From the cell containing the given text, extract its center point as [X, Y] coordinate. 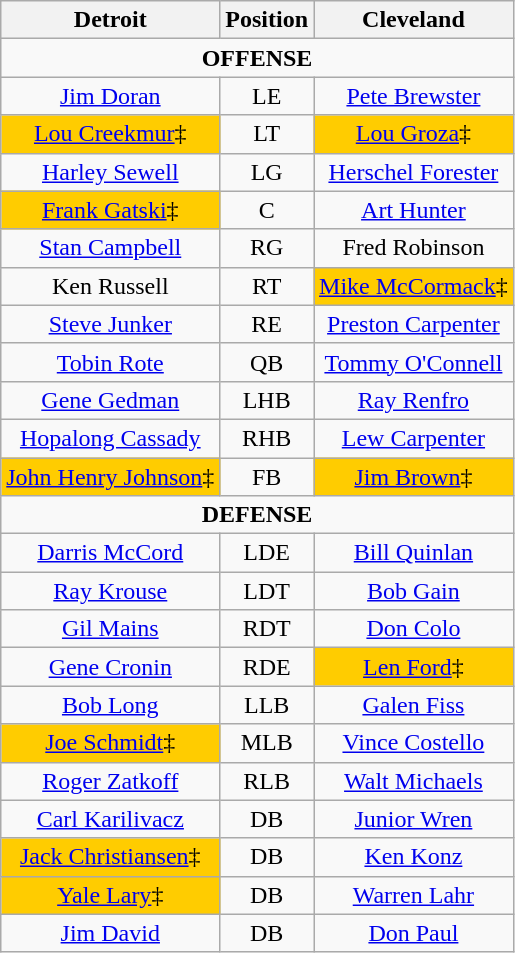
RHB [267, 438]
LDE [267, 553]
LE [267, 96]
MLB [267, 743]
Len Ford‡ [414, 667]
Junior Wren [414, 819]
Jack Christiansen‡ [110, 857]
Walt Michaels [414, 781]
QB [267, 362]
Darris McCord [110, 553]
Art Hunter [414, 210]
Don Paul [414, 933]
OFFENSE [258, 58]
Steve Junker [110, 324]
Tobin Rote [110, 362]
LG [267, 172]
Fred Robinson [414, 248]
Jim Doran [110, 96]
RLB [267, 781]
Gene Cronin [110, 667]
Hopalong Cassady [110, 438]
Lou Creekmur‡ [110, 134]
Stan Campbell [110, 248]
Yale Lary‡ [110, 895]
RDT [267, 629]
LLB [267, 705]
Tommy O'Connell [414, 362]
Bill Quinlan [414, 553]
Detroit [110, 20]
Carl Karilivacz [110, 819]
Ray Renfro [414, 400]
Jim David [110, 933]
Jim Brown‡ [414, 477]
Bob Long [110, 705]
Warren Lahr [414, 895]
Frank Gatski‡ [110, 210]
RG [267, 248]
C [267, 210]
RE [267, 324]
Harley Sewell [110, 172]
Lou Groza‡ [414, 134]
Gil Mains [110, 629]
LDT [267, 591]
Ken Konz [414, 857]
LHB [267, 400]
Roger Zatkoff [110, 781]
Ken Russell [110, 286]
Don Colo [414, 629]
DEFENSE [258, 515]
Bob Gain [414, 591]
Gene Gedman [110, 400]
RDE [267, 667]
Pete Brewster [414, 96]
FB [267, 477]
Ray Krouse [110, 591]
John Henry Johnson‡ [110, 477]
Mike McCormack‡ [414, 286]
Preston Carpenter [414, 324]
Vince Costello [414, 743]
LT [267, 134]
Galen Fiss [414, 705]
RT [267, 286]
Herschel Forester [414, 172]
Lew Carpenter [414, 438]
Cleveland [414, 20]
Position [267, 20]
Joe Schmidt‡ [110, 743]
